Return the (X, Y) coordinate for the center point of the cell that contains the specified text.  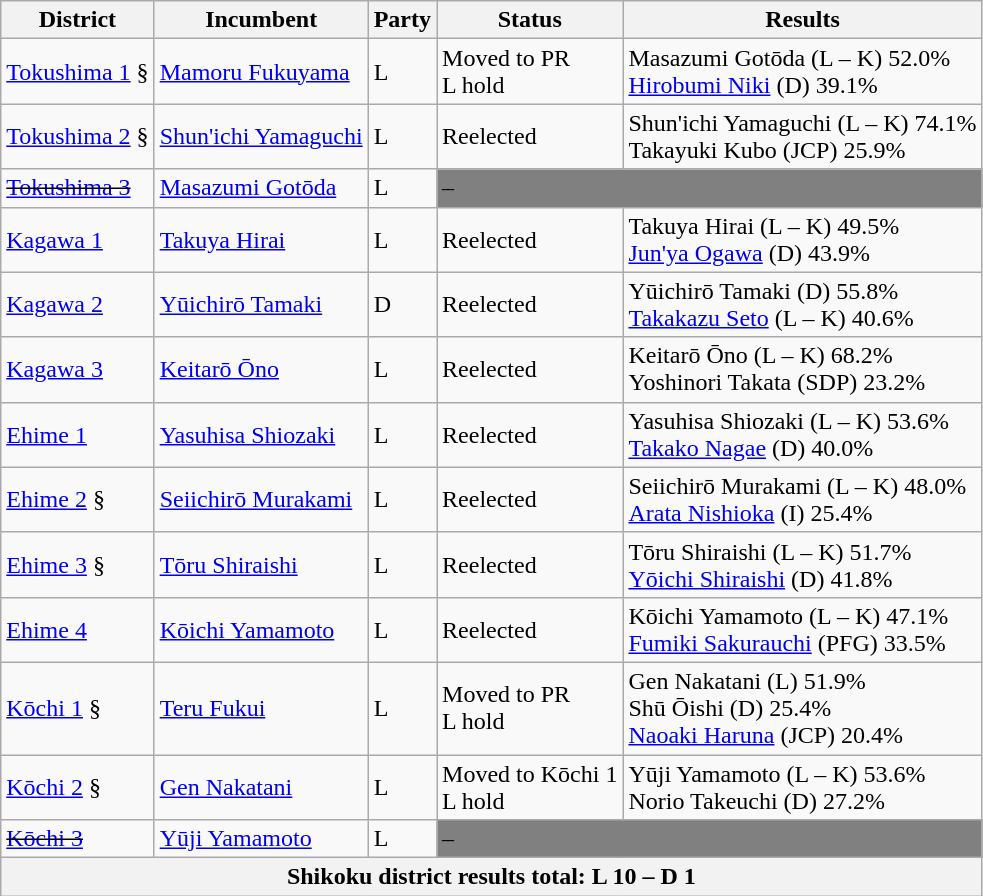
Yūji Yamamoto (L – K) 53.6%Norio Takeuchi (D) 27.2% (802, 786)
Seiichirō Murakami (261, 500)
Takuya Hirai (L – K) 49.5%Jun'ya Ogawa (D) 43.9% (802, 240)
Tōru Shiraishi (261, 564)
Masazumi Gotōda (261, 188)
Yūji Yamamoto (261, 839)
Yasuhisa Shiozaki (L – K) 53.6%Takako Nagae (D) 40.0% (802, 434)
Ehime 1 (78, 434)
Moved to Kōchi 1L hold (530, 786)
Tōru Shiraishi (L – K) 51.7%Yōichi Shiraishi (D) 41.8% (802, 564)
Kōichi Yamamoto (261, 630)
Kōchi 2 § (78, 786)
Seiichirō Murakami (L – K) 48.0%Arata Nishioka (I) 25.4% (802, 500)
Incumbent (261, 20)
Mamoru Fukuyama (261, 72)
Yūichirō Tamaki (D) 55.8%Takakazu Seto (L – K) 40.6% (802, 304)
D (402, 304)
Shikoku district results total: L 10 – D 1 (492, 877)
Kagawa 3 (78, 370)
Ehime 3 § (78, 564)
Tokushima 2 § (78, 136)
Shun'ichi Yamaguchi (261, 136)
Status (530, 20)
Shun'ichi Yamaguchi (L – K) 74.1%Takayuki Kubo (JCP) 25.9% (802, 136)
Gen Nakatani (261, 786)
Ehime 2 § (78, 500)
Yasuhisa Shiozaki (261, 434)
Ehime 4 (78, 630)
Yūichirō Tamaki (261, 304)
Kōchi 3 (78, 839)
Gen Nakatani (L) 51.9%Shū Ōishi (D) 25.4%Naoaki Haruna (JCP) 20.4% (802, 708)
Results (802, 20)
Kōichi Yamamoto (L – K) 47.1%Fumiki Sakurauchi (PFG) 33.5% (802, 630)
Masazumi Gotōda (L – K) 52.0%Hirobumi Niki (D) 39.1% (802, 72)
Party (402, 20)
Tokushima 3 (78, 188)
Teru Fukui (261, 708)
Takuya Hirai (261, 240)
Keitarō Ōno (261, 370)
Kagawa 1 (78, 240)
Tokushima 1 § (78, 72)
Keitarō Ōno (L – K) 68.2%Yoshinori Takata (SDP) 23.2% (802, 370)
District (78, 20)
Kagawa 2 (78, 304)
Kōchi 1 § (78, 708)
